Pinpoint the cell where the given text exists, returning its (X, Y) midpoint coordinate. 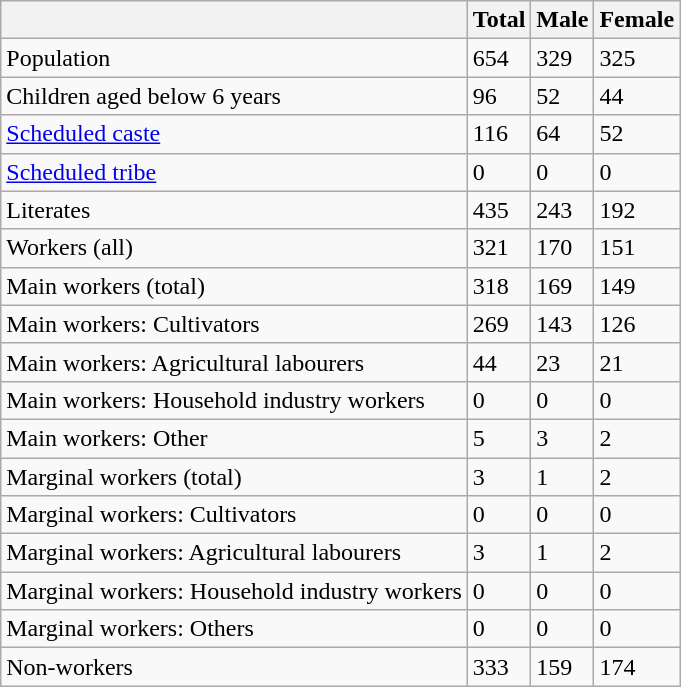
321 (499, 248)
333 (499, 667)
Scheduled caste (234, 134)
5 (499, 438)
192 (637, 210)
21 (637, 362)
Literates (234, 210)
269 (499, 324)
143 (562, 324)
116 (499, 134)
Workers (all) (234, 248)
151 (637, 248)
Total (499, 20)
Female (637, 20)
Main workers: Agricultural labourers (234, 362)
Main workers (total) (234, 286)
Marginal workers: Agricultural labourers (234, 553)
64 (562, 134)
Marginal workers: Others (234, 629)
Non-workers (234, 667)
149 (637, 286)
Main workers: Cultivators (234, 324)
23 (562, 362)
325 (637, 58)
318 (499, 286)
654 (499, 58)
Marginal workers: Cultivators (234, 515)
169 (562, 286)
243 (562, 210)
Children aged below 6 years (234, 96)
Scheduled tribe (234, 172)
170 (562, 248)
Marginal workers (total) (234, 477)
435 (499, 210)
329 (562, 58)
96 (499, 96)
Main workers: Household industry workers (234, 400)
Main workers: Other (234, 438)
Population (234, 58)
174 (637, 667)
Marginal workers: Household industry workers (234, 591)
Male (562, 20)
126 (637, 324)
159 (562, 667)
